For the text-containing cell, return its midpoint in (x, y) coordinate format. 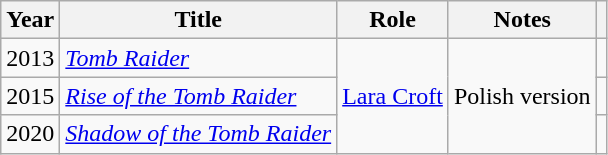
Shadow of the Tomb Raider (198, 134)
2020 (30, 134)
Role (393, 20)
2013 (30, 58)
Rise of the Tomb Raider (198, 96)
Title (198, 20)
Lara Croft (393, 96)
Tomb Raider (198, 58)
Polish version (522, 96)
Notes (522, 20)
Year (30, 20)
2015 (30, 96)
